Detect which cell encompasses the target text, then output its [X, Y] center coordinate. 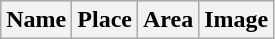
Image [236, 20]
Place [105, 20]
Name [36, 20]
Area [168, 20]
